Determine the (x, y) coordinate at the center of the cell enclosing the given text.  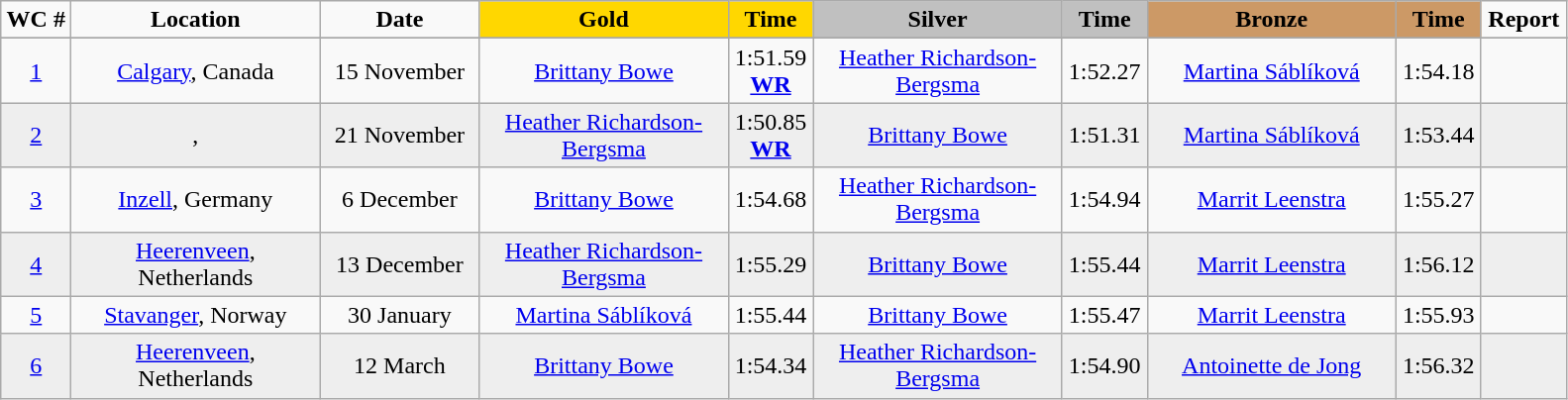
21 November (400, 135)
1:51.31 (1104, 135)
6 (36, 366)
1:51.59WR (771, 71)
Gold (604, 20)
12 March (400, 366)
Stavanger, Norway (196, 315)
Report (1523, 20)
Inzell, Germany (196, 200)
1:55.47 (1104, 315)
1:54.34 (771, 366)
30 January (400, 315)
1:54.18 (1438, 71)
, (196, 135)
1:52.27 (1104, 71)
WC # (36, 20)
Silver (937, 20)
1:54.94 (1104, 200)
1:54.90 (1104, 366)
1:55.93 (1438, 315)
1:55.27 (1438, 200)
15 November (400, 71)
1:56.12 (1438, 263)
1:56.32 (1438, 366)
Calgary, Canada (196, 71)
1 (36, 71)
Antoinette de Jong (1272, 366)
1:55.29 (771, 263)
Date (400, 20)
Location (196, 20)
1:54.68 (771, 200)
13 December (400, 263)
Bronze (1272, 20)
5 (36, 315)
4 (36, 263)
1:53.44 (1438, 135)
3 (36, 200)
6 December (400, 200)
2 (36, 135)
1:50.85WR (771, 135)
